Pinpoint the cell where the given text exists, returning its (X, Y) midpoint coordinate. 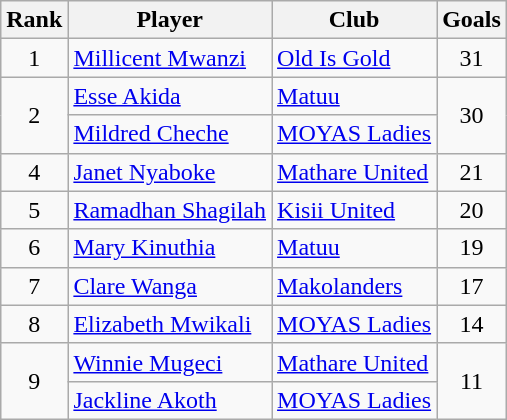
4 (34, 172)
6 (34, 248)
Mary Kinuthia (170, 248)
Makolanders (354, 286)
20 (472, 210)
19 (472, 248)
31 (472, 58)
Jackline Akoth (170, 400)
11 (472, 381)
5 (34, 210)
Ramadhan Shagilah (170, 210)
Rank (34, 20)
1 (34, 58)
17 (472, 286)
Millicent Mwanzi (170, 58)
Old Is Gold (354, 58)
8 (34, 324)
30 (472, 115)
9 (34, 381)
21 (472, 172)
Kisii United (354, 210)
Elizabeth Mwikali (170, 324)
Esse Akida (170, 96)
2 (34, 115)
Janet Nyaboke (170, 172)
Clare Wanga (170, 286)
Player (170, 20)
Goals (472, 20)
Club (354, 20)
7 (34, 286)
Mildred Cheche (170, 134)
14 (472, 324)
Winnie Mugeci (170, 362)
